Return [x, y] of the center of cell containing provided text 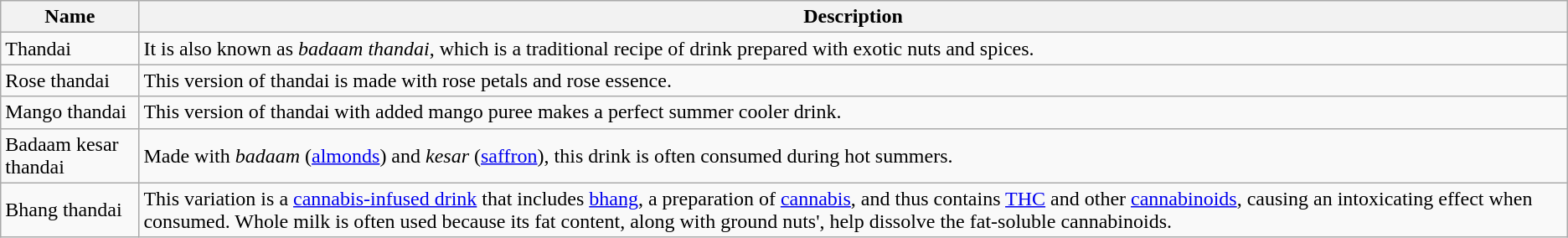
Bhang thandai [70, 210]
Description [853, 17]
Mango thandai [70, 112]
This version of thandai is made with rose petals and rose essence. [853, 80]
Badaam kesar thandai [70, 156]
This version of thandai with added mango puree makes a perfect summer cooler drink. [853, 112]
Thandai [70, 49]
Name [70, 17]
Made with badaam (almonds) and kesar (saffron), this drink is often consumed during hot summers. [853, 156]
Rose thandai [70, 80]
It is also known as badaam thandai, which is a traditional recipe of drink prepared with exotic nuts and spices. [853, 49]
